Provide the [X, Y] coordinate of the cell's center where the given text is located.  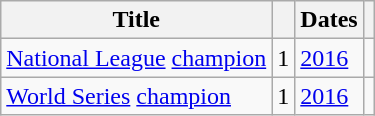
National League champion [136, 58]
Dates [329, 20]
World Series champion [136, 96]
Title [136, 20]
